Extract the [x, y] coordinate from the center of the cell holding the provided text.  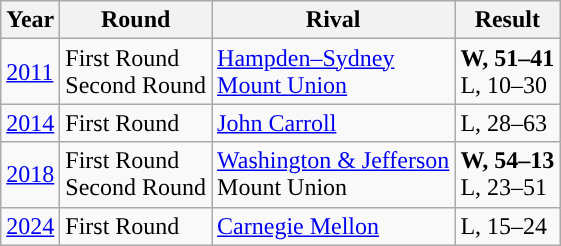
John Carroll [334, 123]
2014 [30, 123]
Washington & JeffersonMount Union [334, 174]
L, 28–63 [508, 123]
Hampden–SydneyMount Union [334, 72]
Year [30, 20]
Rival [334, 20]
2018 [30, 174]
Round [136, 20]
2024 [30, 226]
W, 54–13L, 23–51 [508, 174]
Carnegie Mellon [334, 226]
L, 15–24 [508, 226]
2011 [30, 72]
Result [508, 20]
W, 51–41L, 10–30 [508, 72]
